Provide the (x, y) coordinate of the cell's center where the given text is located.  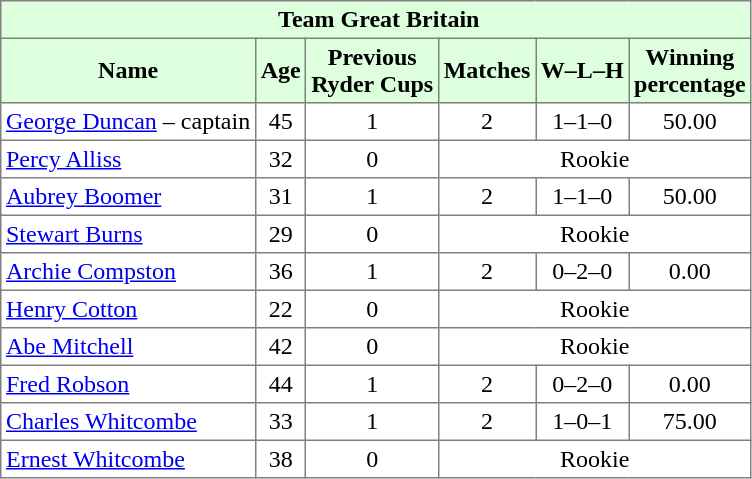
Aubrey Boomer (128, 197)
42 (280, 347)
Henry Cotton (128, 309)
W–L–H (582, 70)
29 (280, 234)
Winningpercentage (690, 70)
Archie Compston (128, 272)
22 (280, 309)
Abe Mitchell (128, 347)
45 (280, 122)
44 (280, 384)
PreviousRyder Cups (372, 70)
38 (280, 459)
Percy Alliss (128, 159)
Name (128, 70)
Charles Whitcombe (128, 422)
Matches (486, 70)
36 (280, 272)
31 (280, 197)
Stewart Burns (128, 234)
Fred Robson (128, 384)
32 (280, 159)
1–0–1 (582, 422)
75.00 (690, 422)
33 (280, 422)
Team Great Britain (376, 20)
Ernest Whitcombe (128, 459)
Age (280, 70)
George Duncan – captain (128, 122)
